Determine the [X, Y] coordinate at the center of the cell enclosing the given text.  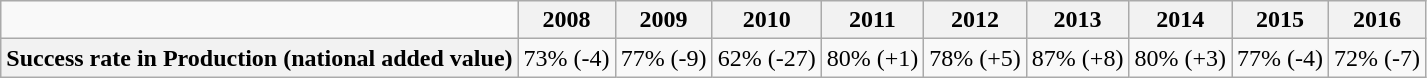
2012 [976, 20]
2015 [1280, 20]
Success rate in Production (national added value) [260, 58]
87% (+8) [1078, 58]
62% (-27) [766, 58]
80% (+1) [872, 58]
2014 [1180, 20]
77% (-4) [1280, 58]
2016 [1378, 20]
73% (-4) [566, 58]
77% (-9) [664, 58]
72% (-7) [1378, 58]
2013 [1078, 20]
2009 [664, 20]
2008 [566, 20]
80% (+3) [1180, 58]
2011 [872, 20]
2010 [766, 20]
78% (+5) [976, 58]
